Search for the cell housing the specified text and yield its (X, Y) center coordinate. 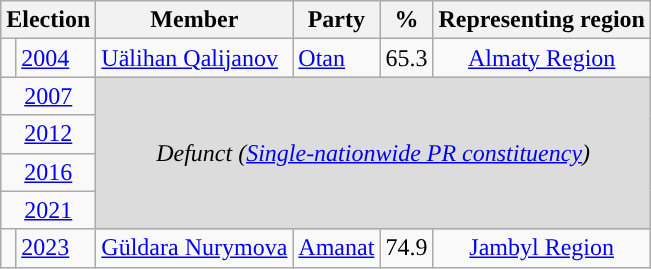
Otan (336, 58)
Defunct (Single-nationwide PR constituency) (374, 153)
Representing region (542, 20)
2007 (48, 96)
65.3 (406, 58)
Uälihan Qalijanov (194, 58)
Güldara Nurymova (194, 248)
Amanat (336, 248)
2021 (48, 210)
Jambyl Region (542, 248)
2016 (48, 172)
2004 (56, 58)
74.9 (406, 248)
Party (336, 20)
Almaty Region (542, 58)
% (406, 20)
2023 (56, 248)
2012 (48, 134)
Election (48, 20)
Member (194, 20)
